Output the [X, Y] coordinate of the center of the cell containing the given text.  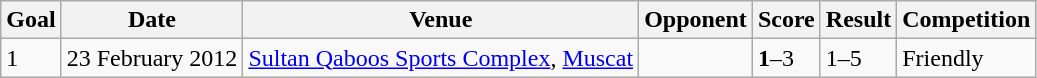
Result [858, 20]
1 [31, 58]
Venue [441, 20]
Score [786, 20]
1–5 [858, 58]
Competition [966, 20]
Friendly [966, 58]
Date [152, 20]
1–3 [786, 58]
Goal [31, 20]
23 February 2012 [152, 58]
Sultan Qaboos Sports Complex, Muscat [441, 58]
Opponent [696, 20]
